Extract the [x, y] coordinate from the center of the cell holding the provided text.  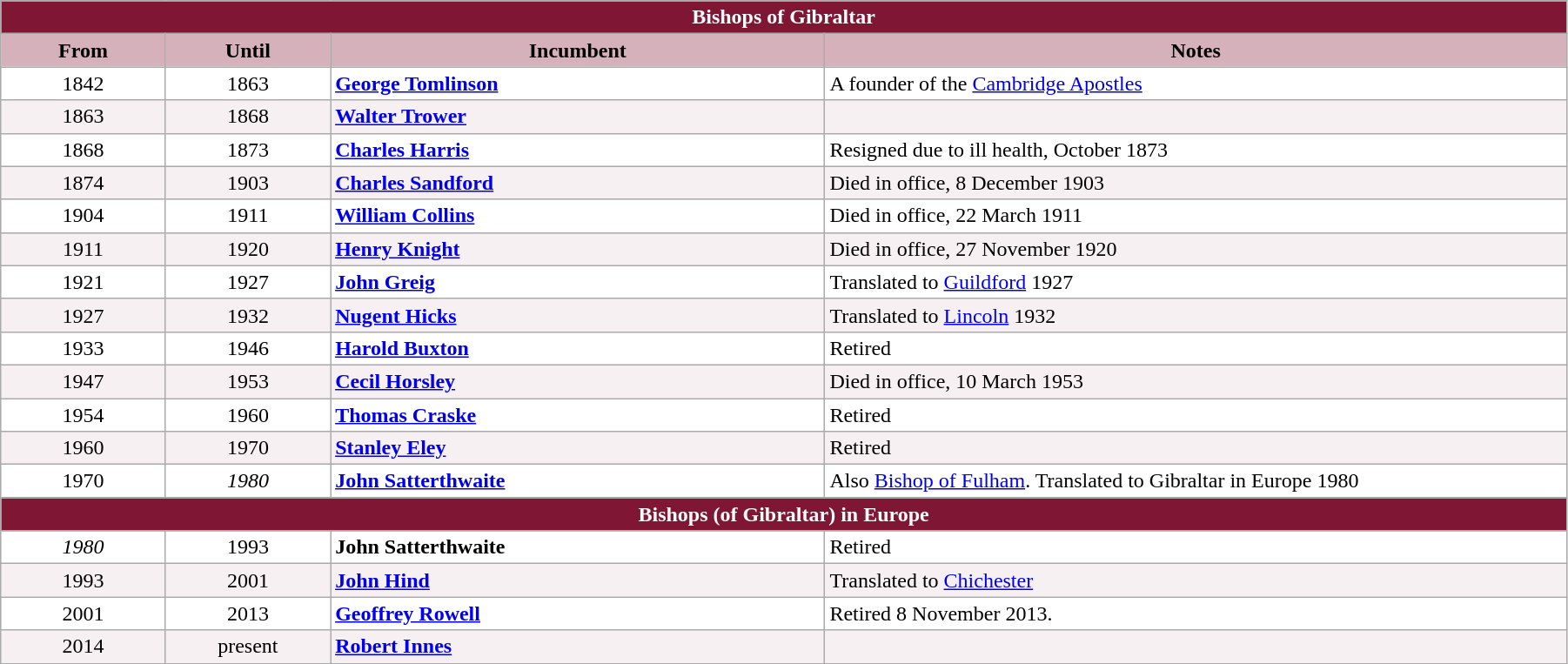
George Tomlinson [578, 84]
Bishops (of Gibraltar) in Europe [784, 514]
1954 [84, 415]
John Hind [578, 580]
1947 [84, 381]
1946 [247, 348]
Translated to Lincoln 1932 [1196, 315]
Walter Trower [578, 117]
Died in office, 8 December 1903 [1196, 183]
Died in office, 10 March 1953 [1196, 381]
present [247, 647]
Harold Buxton [578, 348]
1921 [84, 282]
Died in office, 22 March 1911 [1196, 216]
Translated to Guildford 1927 [1196, 282]
William Collins [578, 216]
Thomas Craske [578, 415]
1842 [84, 84]
From [84, 50]
Until [247, 50]
2013 [247, 614]
Resigned due to ill health, October 1873 [1196, 150]
Retired 8 November 2013. [1196, 614]
Incumbent [578, 50]
Stanley Eley [578, 448]
1953 [247, 381]
A founder of the Cambridge Apostles [1196, 84]
Robert Innes [578, 647]
1873 [247, 150]
1904 [84, 216]
Nugent Hicks [578, 315]
Notes [1196, 50]
Died in office, 27 November 1920 [1196, 249]
1933 [84, 348]
1920 [247, 249]
Cecil Horsley [578, 381]
1932 [247, 315]
Translated to Chichester [1196, 580]
1874 [84, 183]
1903 [247, 183]
2014 [84, 647]
Charles Sandford [578, 183]
Henry Knight [578, 249]
Bishops of Gibraltar [784, 17]
Charles Harris [578, 150]
Geoffrey Rowell [578, 614]
John Greig [578, 282]
Also Bishop of Fulham. Translated to Gibraltar in Europe 1980 [1196, 481]
